Extract the (X, Y) coordinate from the center of the cell holding the provided text.  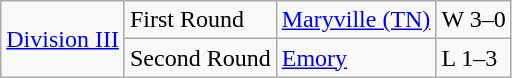
First Round (200, 20)
Second Round (200, 58)
W 3–0 (474, 20)
Emory (356, 58)
Maryville (TN) (356, 20)
L 1–3 (474, 58)
Division III (63, 39)
